Pinpoint the cell where the given text exists, returning its [X, Y] midpoint coordinate. 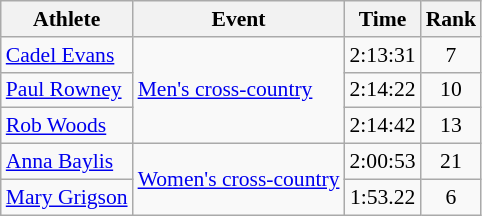
Rank [452, 19]
Men's cross-country [239, 90]
6 [452, 197]
Anna Baylis [67, 162]
Paul Rowney [67, 90]
Mary Grigson [67, 197]
Event [239, 19]
2:14:42 [383, 126]
21 [452, 162]
Cadel Evans [67, 55]
Women's cross-country [239, 180]
1:53.22 [383, 197]
2:14:22 [383, 90]
13 [452, 126]
10 [452, 90]
Athlete [67, 19]
7 [452, 55]
Rob Woods [67, 126]
2:13:31 [383, 55]
2:00:53 [383, 162]
Time [383, 19]
